Search for the cell housing the specified text and yield its [x, y] center coordinate. 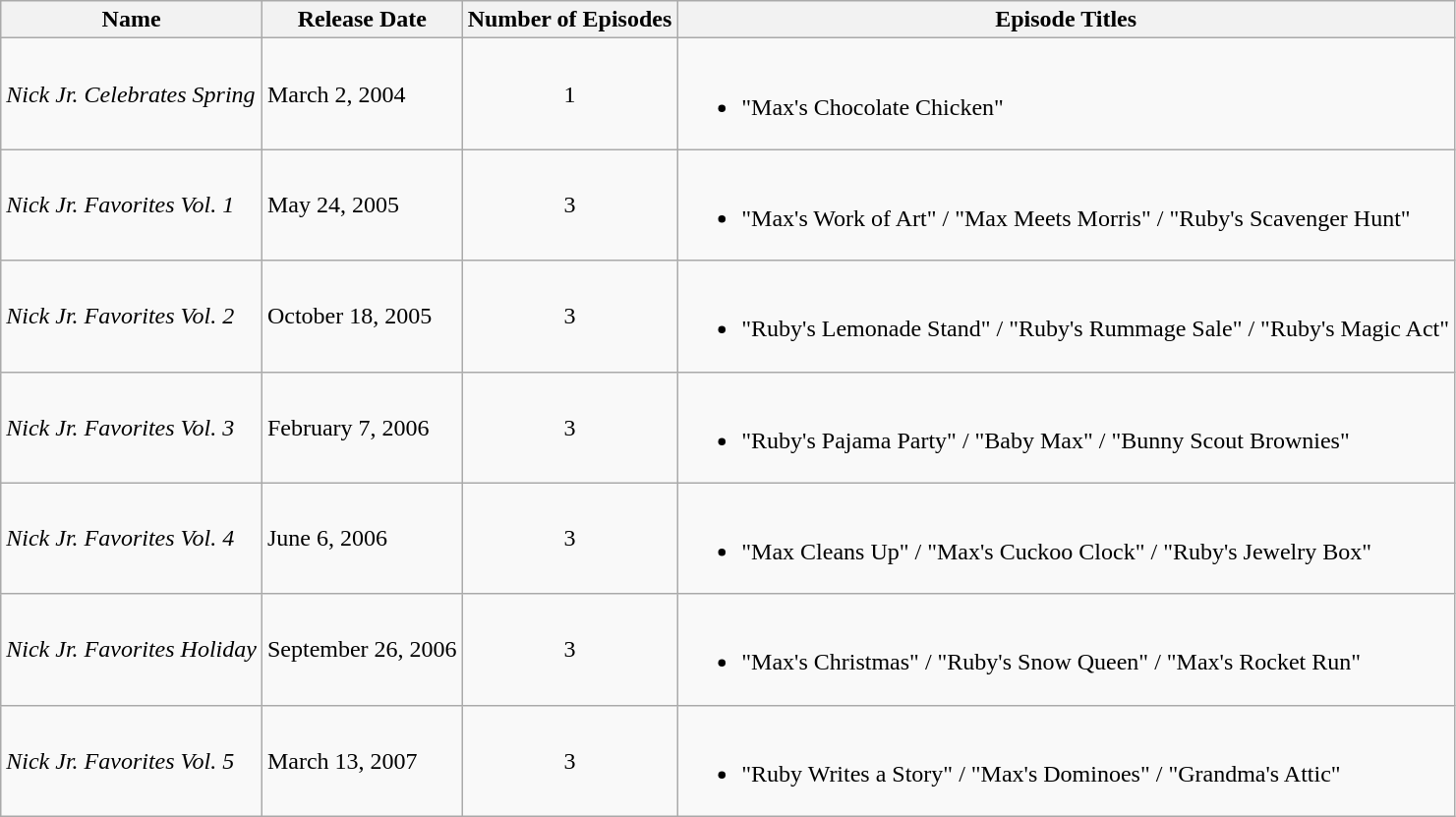
Number of Episodes [570, 20]
"Max Cleans Up" / "Max's Cuckoo Clock" / "Ruby's Jewelry Box" [1066, 539]
Nick Jr. Favorites Vol. 3 [132, 427]
Name [132, 20]
"Max's Chocolate Chicken" [1066, 94]
March 2, 2004 [362, 94]
Release Date [362, 20]
Nick Jr. Favorites Vol. 1 [132, 204]
"Max's Work of Art" / "Max Meets Morris" / "Ruby's Scavenger Hunt" [1066, 204]
Nick Jr. Favorites Vol. 4 [132, 539]
May 24, 2005 [362, 204]
Nick Jr. Celebrates Spring [132, 94]
February 7, 2006 [362, 427]
June 6, 2006 [362, 539]
"Ruby's Pajama Party" / "Baby Max" / "Bunny Scout Brownies" [1066, 427]
March 13, 2007 [362, 761]
October 18, 2005 [362, 317]
"Max's Christmas" / "Ruby's Snow Queen" / "Max's Rocket Run" [1066, 649]
"Ruby's Lemonade Stand" / "Ruby's Rummage Sale" / "Ruby's Magic Act" [1066, 317]
September 26, 2006 [362, 649]
1 [570, 94]
Episode Titles [1066, 20]
Nick Jr. Favorites Vol. 2 [132, 317]
Nick Jr. Favorites Vol. 5 [132, 761]
Nick Jr. Favorites Holiday [132, 649]
"Ruby Writes a Story" / "Max's Dominoes" / "Grandma's Attic" [1066, 761]
